From the cell containing the given text, extract its center point as [X, Y] coordinate. 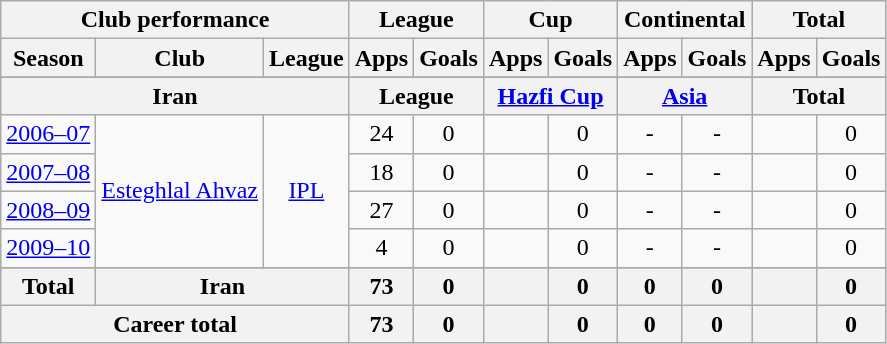
4 [381, 248]
Asia [685, 96]
Continental [685, 20]
2009–10 [48, 248]
27 [381, 210]
24 [381, 134]
Hazfi Cup [550, 96]
2006–07 [48, 134]
2007–08 [48, 172]
Season [48, 58]
Club [180, 58]
Career total [175, 324]
Esteghlal Ahvaz [180, 191]
Cup [550, 20]
18 [381, 172]
2008–09 [48, 210]
Club performance [175, 20]
IPL [307, 191]
